From the cell containing the given text, extract its center point as [x, y] coordinate. 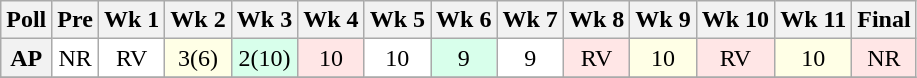
Wk 3 [264, 20]
Poll [26, 20]
Wk 4 [331, 20]
Wk 8 [596, 20]
2(10) [264, 58]
Wk 11 [814, 20]
Wk 9 [663, 20]
Wk 7 [530, 20]
Wk 10 [735, 20]
Wk 1 [131, 20]
Wk 6 [464, 20]
3(6) [198, 58]
AP [26, 58]
Wk 5 [397, 20]
Pre [76, 20]
Wk 2 [198, 20]
Final [884, 20]
